Pinpoint the cell where the given text exists, returning its (X, Y) midpoint coordinate. 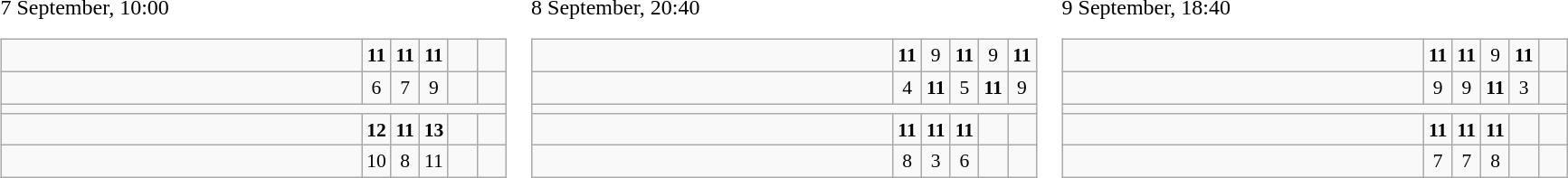
12 (376, 129)
10 (376, 162)
13 (434, 129)
4 (908, 88)
5 (965, 88)
